Identify which cell holds the provided text, then report its (x, y) central coordinate. 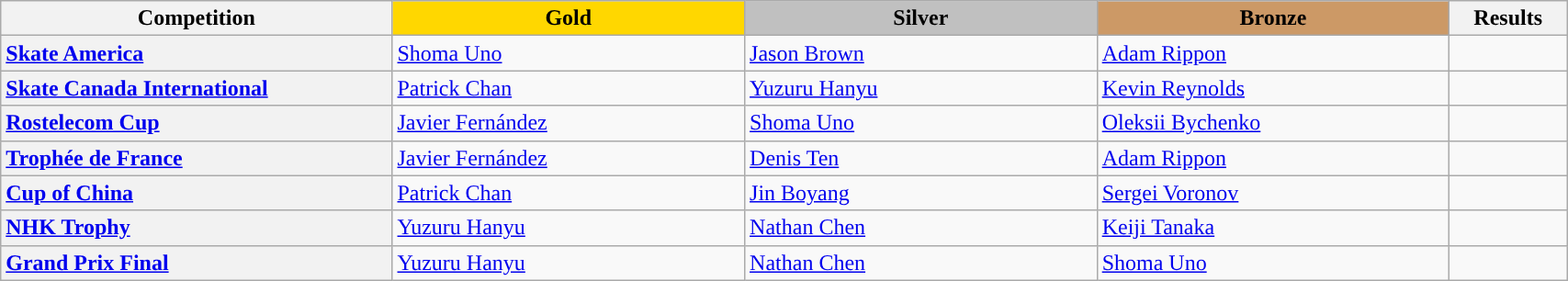
Kevin Reynolds (1273, 88)
Silver (921, 18)
Keiji Tanaka (1273, 228)
Cup of China (197, 193)
Oleksii Bychenko (1273, 123)
Gold (569, 18)
Results (1508, 18)
Denis Ten (921, 158)
Jason Brown (921, 53)
Jin Boyang (921, 193)
NHK Trophy (197, 228)
Bronze (1273, 18)
Skate America (197, 53)
Sergei Voronov (1273, 193)
Rostelecom Cup (197, 123)
Trophée de France (197, 158)
Skate Canada International (197, 88)
Grand Prix Final (197, 263)
Competition (197, 18)
